For the text-containing cell, return its midpoint in (X, Y) coordinate format. 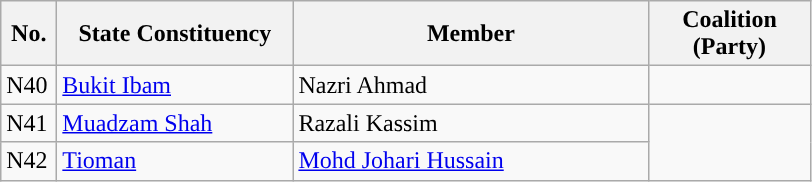
N41 (29, 123)
Nazri Ahmad (471, 85)
Mohd Johari Hussain (471, 161)
Bukit Ibam (175, 85)
State Constituency (175, 34)
Razali Kassim (471, 123)
Coalition (Party) (730, 34)
Member (471, 34)
Tioman (175, 161)
Muadzam Shah (175, 123)
N42 (29, 161)
N40 (29, 85)
No. (29, 34)
